Search for the cell housing the specified text and yield its [x, y] center coordinate. 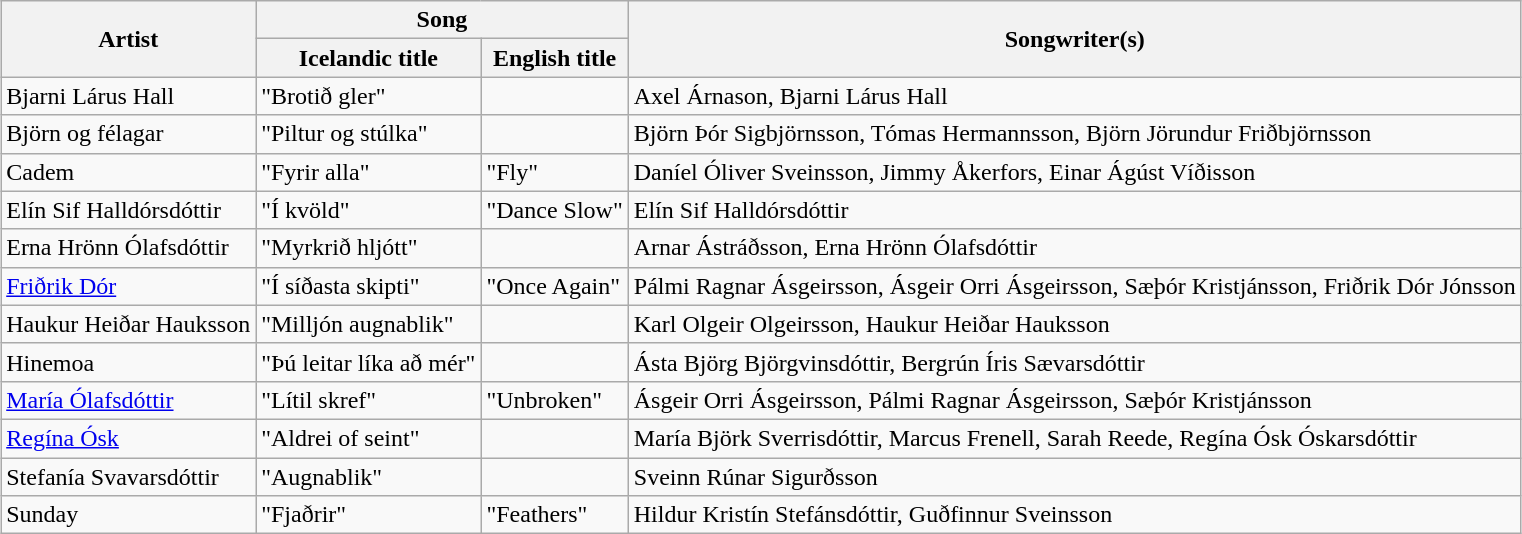
Arnar Ástráðsson, Erna Hrönn Ólafsdóttir [1074, 248]
Erna Hrönn Ólafsdóttir [128, 248]
Hildur Kristín Stefánsdóttir, Guðfinnur Sveinsson [1074, 515]
"Fly" [554, 172]
Songwriter(s) [1074, 39]
"Milljón augnablik" [368, 324]
Ásgeir Orri Ásgeirsson, Pálmi Ragnar Ásgeirsson, Sæþór Kristjánsson [1074, 400]
"Í kvöld" [368, 210]
Sunday [128, 515]
Pálmi Ragnar Ásgeirsson, Ásgeir Orri Ásgeirsson, Sæþór Kristjánsson, Friðrik Dór Jónsson [1074, 286]
"Augnablik" [368, 477]
"Myrkrið hljótt" [368, 248]
"Fjaðrir" [368, 515]
Icelandic title [368, 58]
María Ólafsdóttir [128, 400]
"Lítil skref" [368, 400]
Song [442, 20]
English title [554, 58]
"Þú leitar líka að mér" [368, 362]
Karl Olgeir Olgeirsson, Haukur Heiðar Hauksson [1074, 324]
Ásta Björg Björgvinsdóttir, Bergrún Íris Sævarsdóttir [1074, 362]
Stefanía Svavarsdóttir [128, 477]
"Brotið gler" [368, 96]
Regína Ósk [128, 438]
Axel Árnason, Bjarni Lárus Hall [1074, 96]
Bjarni Lárus Hall [128, 96]
"Fyrir alla" [368, 172]
"Once Again" [554, 286]
"Aldrei of seint" [368, 438]
Björn Þór Sigbjörnsson, Tómas Hermannsson, Björn Jörundur Friðbjörnsson [1074, 134]
Daníel Óliver Sveinsson, Jimmy Åkerfors, Einar Ágúst Víðisson [1074, 172]
"Í síðasta skipti" [368, 286]
"Piltur og stúlka" [368, 134]
María Björk Sverrisdóttir, Marcus Frenell, Sarah Reede, Regína Ósk Óskarsdóttir [1074, 438]
Haukur Heiðar Hauksson [128, 324]
"Unbroken" [554, 400]
Sveinn Rúnar Sigurðsson [1074, 477]
"Feathers" [554, 515]
"Dance Slow" [554, 210]
Cadem [128, 172]
Hinemoa [128, 362]
Björn og félagar [128, 134]
Friðrik Dór [128, 286]
Artist [128, 39]
